Provide the [X, Y] coordinate of the cell's center where the given text is located.  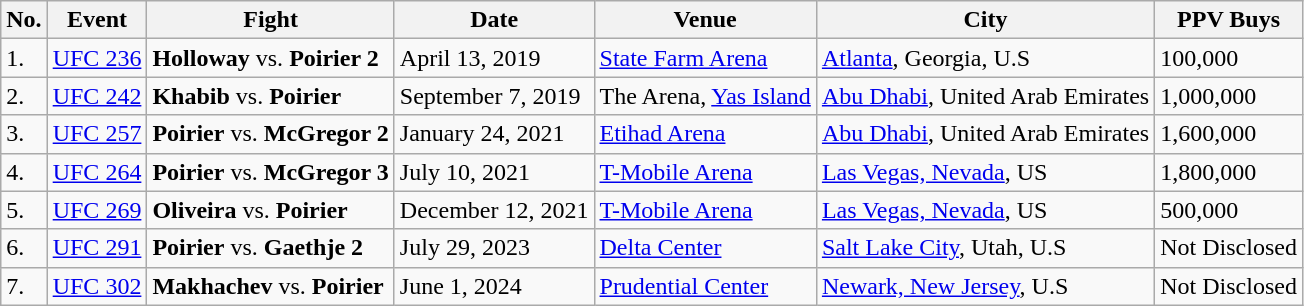
UFC 242 [97, 96]
Poirier vs. McGregor 3 [270, 172]
City [985, 20]
Fight [270, 20]
1,600,000 [1229, 134]
December 12, 2021 [494, 210]
500,000 [1229, 210]
Holloway vs. Poirier 2 [270, 58]
July 10, 2021 [494, 172]
Newark, New Jersey, U.S [985, 286]
UFC 236 [97, 58]
7. [24, 286]
July 29, 2023 [494, 248]
UFC 269 [97, 210]
5. [24, 210]
6. [24, 248]
June 1, 2024 [494, 286]
Event [97, 20]
State Farm Arena [705, 58]
UFC 291 [97, 248]
2. [24, 96]
Prudential Center [705, 286]
Poirier vs. McGregor 2 [270, 134]
Salt Lake City, Utah, U.S [985, 248]
1,000,000 [1229, 96]
1. [24, 58]
Oliveira vs. Poirier [270, 210]
1,800,000 [1229, 172]
Venue [705, 20]
Poirier vs. Gaethje 2 [270, 248]
January 24, 2021 [494, 134]
3. [24, 134]
UFC 257 [97, 134]
Date [494, 20]
September 7, 2019 [494, 96]
Delta Center [705, 248]
100,000 [1229, 58]
Atlanta, Georgia, U.S [985, 58]
April 13, 2019 [494, 58]
4. [24, 172]
Etihad Arena [705, 134]
Makhachev vs. Poirier [270, 286]
Khabib vs. Poirier [270, 96]
No. [24, 20]
The Arena, Yas Island [705, 96]
UFC 302 [97, 286]
UFC 264 [97, 172]
PPV Buys [1229, 20]
